Search for the cell housing the specified text and yield its [x, y] center coordinate. 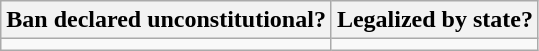
Legalized by state? [434, 20]
Ban declared unconstitutional? [166, 20]
